Pinpoint the cell where the given text exists, returning its (x, y) midpoint coordinate. 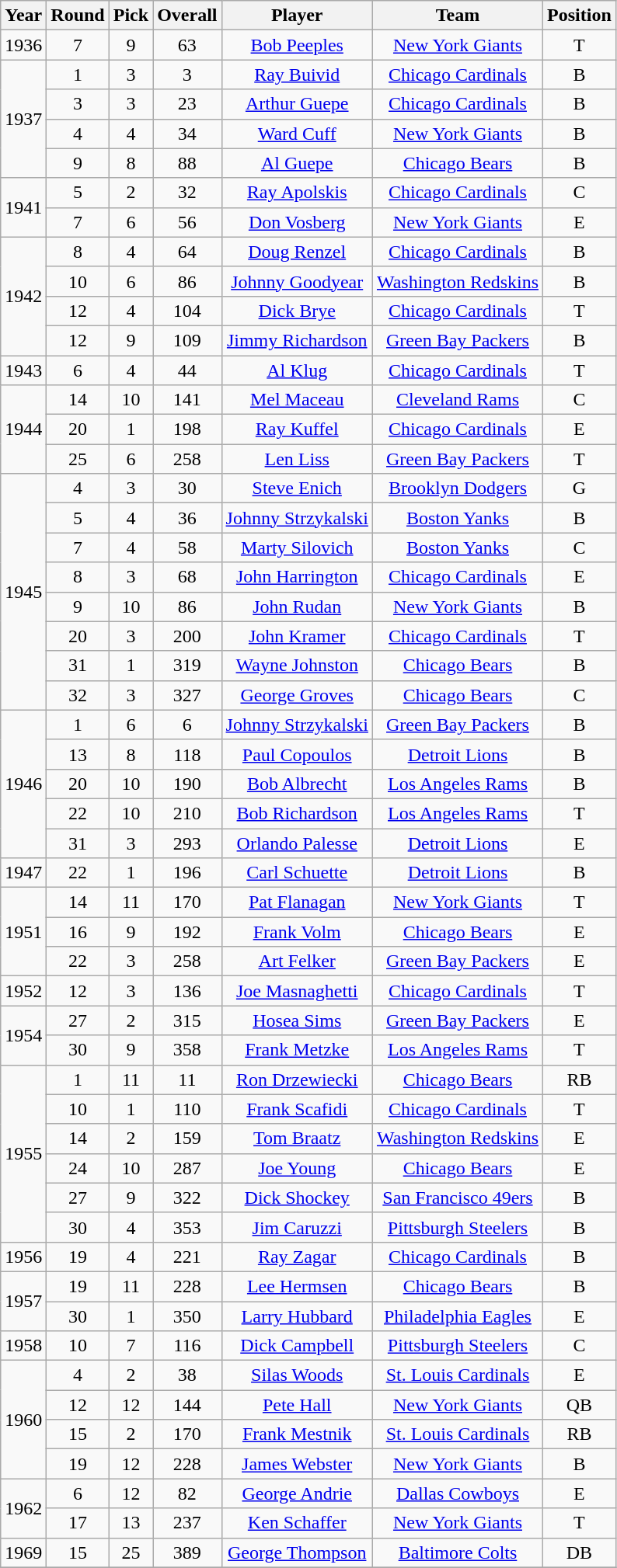
237 (187, 1523)
1944 (23, 429)
Ray Zagar (297, 1257)
Hosea Sims (297, 1020)
353 (187, 1227)
Round (78, 16)
Frank Volm (297, 932)
322 (187, 1198)
104 (187, 311)
110 (187, 1109)
44 (187, 370)
Don Vosberg (297, 222)
38 (187, 1375)
1937 (23, 119)
George Groves (297, 695)
Philadelphia Eagles (457, 1316)
1960 (23, 1420)
Team (457, 16)
Tom Braatz (297, 1139)
Bob Peeples (297, 45)
Position (580, 16)
24 (78, 1168)
Dick Campbell (297, 1346)
68 (187, 577)
210 (187, 813)
Jimmy Richardson (297, 340)
196 (187, 873)
Larry Hubbard (297, 1316)
198 (187, 429)
Bob Albrecht (297, 784)
287 (187, 1168)
1958 (23, 1346)
Player (297, 16)
Al Guepe (297, 163)
Jim Caruzzi (297, 1227)
G (580, 488)
23 (187, 104)
1951 (23, 932)
Arthur Guepe (297, 104)
Pete Hall (297, 1405)
Ray Apolskis (297, 193)
63 (187, 45)
118 (187, 754)
190 (187, 784)
319 (187, 666)
350 (187, 1316)
Wayne Johnston (297, 666)
293 (187, 843)
1941 (23, 207)
Joe Masnaghetti (297, 991)
Pick (131, 16)
Frank Metzke (297, 1050)
1936 (23, 45)
116 (187, 1346)
1946 (23, 784)
109 (187, 340)
315 (187, 1020)
1955 (23, 1153)
1952 (23, 991)
Johnny Goodyear (297, 281)
56 (187, 222)
Ron Drzewiecki (297, 1080)
Paul Copoulos (297, 754)
Frank Scafidi (297, 1109)
Dick Brye (297, 311)
389 (187, 1552)
58 (187, 548)
Len Liss (297, 459)
192 (187, 932)
358 (187, 1050)
82 (187, 1493)
Frank Mestnik (297, 1434)
Ward Cuff (297, 134)
Orlando Palesse (297, 843)
Overall (187, 16)
John Kramer (297, 636)
George Thompson (297, 1552)
1957 (23, 1301)
Year (23, 16)
Ray Kuffel (297, 429)
Ray Buivid (297, 75)
1956 (23, 1257)
DB (580, 1552)
144 (187, 1405)
Joe Young (297, 1168)
Brooklyn Dodgers (457, 488)
Doug Renzel (297, 252)
Lee Hermsen (297, 1286)
Carl Schuette (297, 873)
36 (187, 518)
1954 (23, 1035)
136 (187, 991)
Dallas Cowboys (457, 1493)
Al Klug (297, 370)
1945 (23, 592)
Ken Schaffer (297, 1523)
Cleveland Rams (457, 400)
200 (187, 636)
64 (187, 252)
1942 (23, 296)
Silas Woods (297, 1375)
George Andrie (297, 1493)
1947 (23, 873)
Steve Enich (297, 488)
Pat Flanagan (297, 902)
1969 (23, 1552)
John Rudan (297, 607)
88 (187, 163)
San Francisco 49ers (457, 1198)
QB (580, 1405)
James Webster (297, 1464)
327 (187, 695)
1962 (23, 1508)
1943 (23, 370)
141 (187, 400)
Dick Shockey (297, 1198)
16 (78, 932)
17 (78, 1523)
34 (187, 134)
Art Felker (297, 961)
Marty Silovich (297, 548)
John Harrington (297, 577)
159 (187, 1139)
Baltimore Colts (457, 1552)
Bob Richardson (297, 813)
Mel Maceau (297, 400)
221 (187, 1257)
